Find where the given text appears and provide that cell's center as [x, y] coordinate. 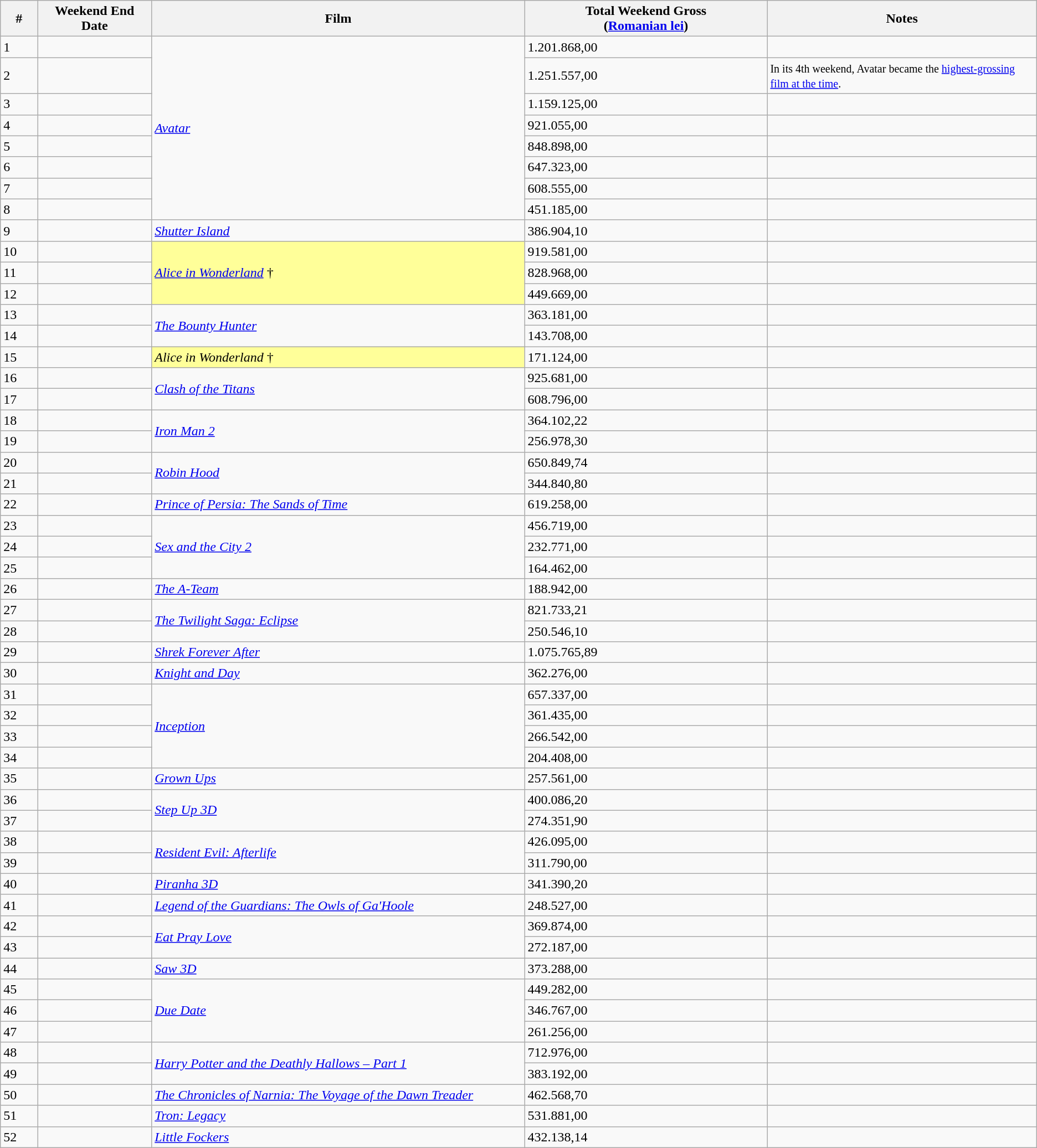
44 [19, 969]
30 [19, 673]
346.767,00 [646, 1011]
650.849,74 [646, 462]
311.790,00 [646, 863]
47 [19, 1032]
171.124,00 [646, 357]
The Twilight Saga: Eclipse [338, 620]
26 [19, 589]
4 [19, 125]
274.351,90 [646, 821]
Total Weekend Gross(Romanian lei) [646, 19]
383.192,00 [646, 1074]
19 [19, 441]
Film [338, 19]
23 [19, 526]
10 [19, 251]
Tron: Legacy [338, 1116]
266.542,00 [646, 737]
Shrek Forever After [338, 652]
925.681,00 [646, 378]
The Chronicles of Narnia: The Voyage of the Dawn Treader [338, 1095]
921.055,00 [646, 125]
Clash of the Titans [338, 389]
15 [19, 357]
6 [19, 167]
43 [19, 947]
828.968,00 [646, 272]
52 [19, 1137]
8 [19, 209]
341.390,20 [646, 884]
257.561,00 [646, 779]
31 [19, 694]
20 [19, 462]
456.719,00 [646, 526]
531.881,00 [646, 1116]
42 [19, 926]
362.276,00 [646, 673]
7 [19, 188]
Little Fockers [338, 1137]
619.258,00 [646, 504]
647.323,00 [646, 167]
Eat Pray Love [338, 936]
39 [19, 863]
657.337,00 [646, 694]
48 [19, 1053]
363.181,00 [646, 315]
Due Date [338, 1011]
33 [19, 737]
32 [19, 715]
50 [19, 1095]
Avatar [338, 128]
364.102,22 [646, 420]
29 [19, 652]
38 [19, 842]
16 [19, 378]
In its 4th weekend, Avatar became the highest-grossing film at the time. [902, 75]
41 [19, 905]
1.075.765,89 [646, 652]
1 [19, 47]
24 [19, 547]
919.581,00 [646, 251]
Iron Man 2 [338, 431]
The A-Team [338, 589]
51 [19, 1116]
The Bounty Hunter [338, 326]
# [19, 19]
1.159.125,00 [646, 104]
5 [19, 146]
Saw 3D [338, 969]
21 [19, 483]
608.796,00 [646, 399]
608.555,00 [646, 188]
Prince of Persia: The Sands of Time [338, 504]
49 [19, 1074]
848.898,00 [646, 146]
712.976,00 [646, 1053]
13 [19, 315]
Legend of the Guardians: The Owls of Ga'Hoole [338, 905]
3 [19, 104]
28 [19, 631]
451.185,00 [646, 209]
1.251.557,00 [646, 75]
Sex and the City 2 [338, 547]
35 [19, 779]
256.978,30 [646, 441]
462.568,70 [646, 1095]
449.669,00 [646, 294]
164.462,00 [646, 568]
34 [19, 758]
Step Up 3D [338, 810]
Piranha 3D [338, 884]
40 [19, 884]
Shutter Island [338, 230]
Notes [902, 19]
Harry Potter and the Deathly Hallows – Part 1 [338, 1063]
204.408,00 [646, 758]
361.435,00 [646, 715]
18 [19, 420]
12 [19, 294]
46 [19, 1011]
1.201.868,00 [646, 47]
143.708,00 [646, 336]
373.288,00 [646, 969]
45 [19, 990]
Resident Evil: Afterlife [338, 852]
400.086,20 [646, 800]
36 [19, 800]
Grown Ups [338, 779]
344.840,80 [646, 483]
11 [19, 272]
22 [19, 504]
25 [19, 568]
Knight and Day [338, 673]
17 [19, 399]
272.187,00 [646, 947]
449.282,00 [646, 990]
188.942,00 [646, 589]
426.095,00 [646, 842]
37 [19, 821]
432.138,14 [646, 1137]
821.733,21 [646, 610]
Robin Hood [338, 473]
248.527,00 [646, 905]
Inception [338, 726]
261.256,00 [646, 1032]
386.904,10 [646, 230]
250.546,10 [646, 631]
Weekend End Date [95, 19]
232.771,00 [646, 547]
2 [19, 75]
369.874,00 [646, 926]
14 [19, 336]
9 [19, 230]
27 [19, 610]
